Determine the [x, y] coordinate at the center of the cell enclosing the given text.  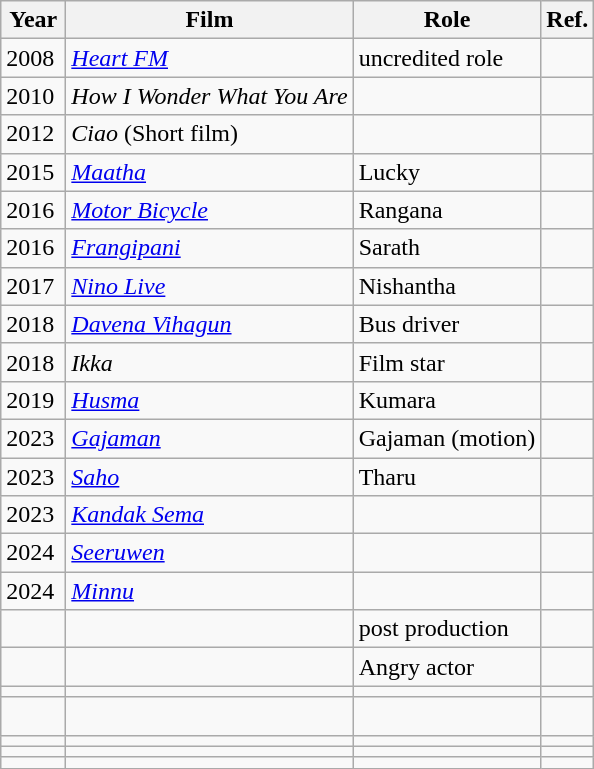
Ikka [210, 362]
Film star [447, 362]
Rangana [447, 210]
Sarath [447, 248]
Ciao (Short film) [210, 134]
2010 [34, 96]
Year [34, 20]
2019 [34, 400]
Minnu [210, 591]
Kumara [447, 400]
Frangipani [210, 248]
Kandak Sema [210, 515]
Davena Vihagun [210, 324]
Nishantha [447, 286]
Saho [210, 477]
Heart FM [210, 58]
post production [447, 629]
Tharu [447, 477]
Ref. [568, 20]
Seeruwen [210, 553]
Angry actor [447, 667]
Husma [210, 400]
2008 [34, 58]
Motor Bicycle [210, 210]
How I Wonder What You Are [210, 96]
Gajaman (motion) [447, 438]
2015 [34, 172]
Nino Live [210, 286]
uncredited role [447, 58]
2012 [34, 134]
Maatha [210, 172]
Lucky [447, 172]
Role [447, 20]
Gajaman [210, 438]
Film [210, 20]
2017 [34, 286]
Bus driver [447, 324]
